For the text-containing cell, return its midpoint in [x, y] coordinate format. 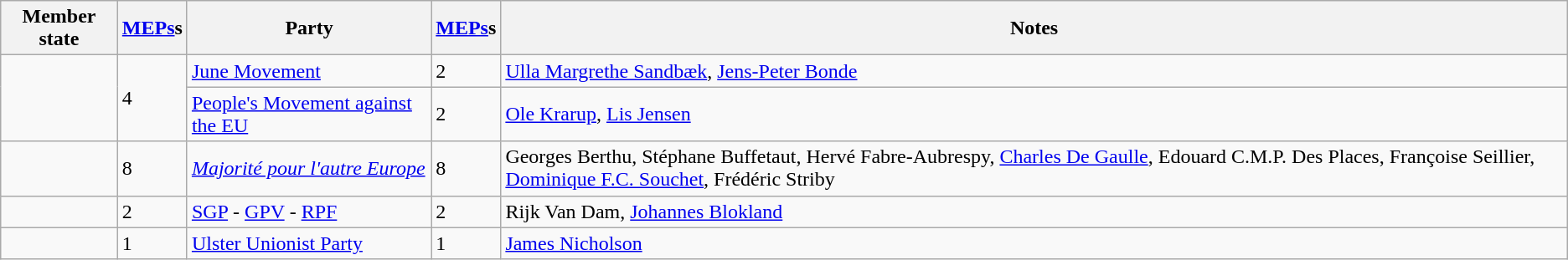
Rijk Van Dam, Johannes Blokland [1034, 212]
Ulla Margrethe Sandbæk, Jens-Peter Bonde [1034, 71]
4 [152, 99]
June Movement [308, 71]
Ole Krarup, Lis Jensen [1034, 114]
Notes [1034, 28]
James Nicholson [1034, 243]
Party [308, 28]
Majorité pour l'autre Europe [308, 169]
Ulster Unionist Party [308, 243]
SGP - GPV - RPF [308, 212]
Member state [59, 28]
People's Movement against the EU [308, 114]
